Capture the cell that displays the provided text and extract its [X, Y] central coordinate. 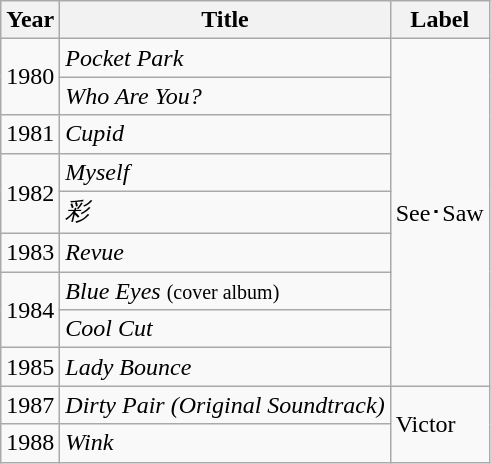
See･Saw [440, 212]
Title [225, 20]
1988 [30, 443]
Who Are You? [225, 96]
1985 [30, 367]
彩 [225, 212]
1982 [30, 194]
1983 [30, 253]
Wink [225, 443]
1984 [30, 310]
Label [440, 20]
Pocket Park [225, 58]
Lady Bounce [225, 367]
Cool Cut [225, 329]
Year [30, 20]
1980 [30, 77]
1987 [30, 405]
Dirty Pair (Original Soundtrack) [225, 405]
Revue [225, 253]
Victor [440, 424]
1981 [30, 134]
Myself [225, 172]
Blue Eyes (cover album) [225, 291]
Cupid [225, 134]
